Provide the (x, y) coordinate of the cell's center where the given text is located.  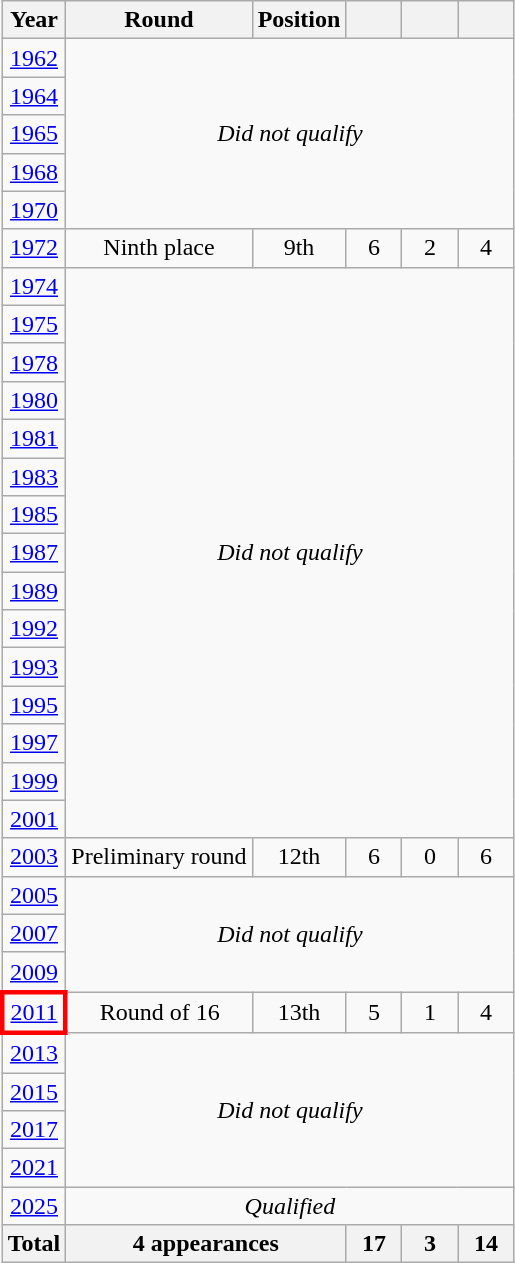
2 (430, 248)
1962 (34, 58)
1975 (34, 324)
1964 (34, 96)
Preliminary round (159, 857)
1995 (34, 705)
3 (430, 1244)
12th (299, 857)
1974 (34, 286)
2003 (34, 857)
1999 (34, 781)
1980 (34, 400)
Position (299, 20)
2007 (34, 933)
Qualified (290, 1206)
13th (299, 1012)
1997 (34, 743)
2021 (34, 1168)
1972 (34, 248)
0 (430, 857)
2001 (34, 819)
Round (159, 20)
2011 (34, 1012)
2013 (34, 1053)
Total (34, 1244)
17 (374, 1244)
1970 (34, 210)
1981 (34, 438)
1968 (34, 172)
1965 (34, 134)
Year (34, 20)
2025 (34, 1206)
2017 (34, 1130)
1978 (34, 362)
1987 (34, 553)
2015 (34, 1091)
1993 (34, 667)
Round of 16 (159, 1012)
14 (486, 1244)
1985 (34, 515)
1 (430, 1012)
2009 (34, 972)
Ninth place (159, 248)
1992 (34, 629)
4 appearances (206, 1244)
5 (374, 1012)
2005 (34, 895)
1989 (34, 591)
1983 (34, 477)
9th (299, 248)
